Search for the cell housing the specified text and yield its (x, y) center coordinate. 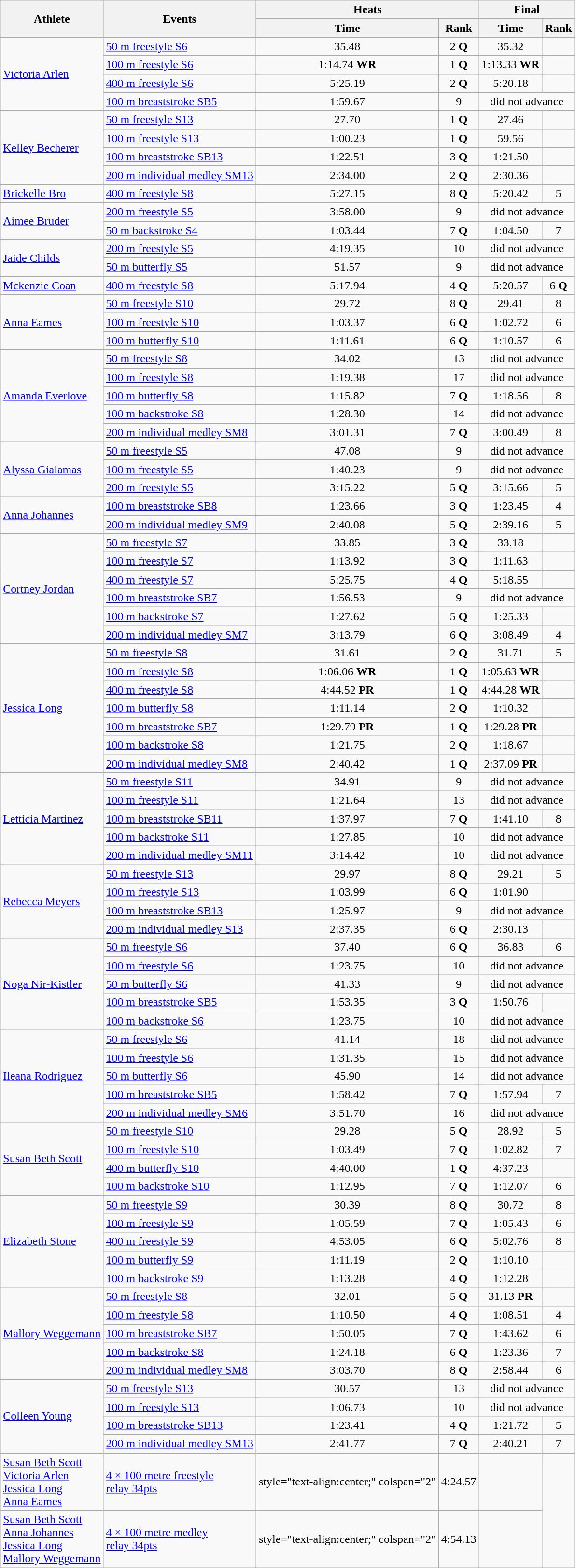
18 (459, 1039)
1:18.67 (511, 745)
30.39 (347, 1205)
1:00.23 (347, 138)
4 × 100 metre medleyrelay 34pts (180, 1539)
1:23.66 (347, 506)
5:18.55 (511, 580)
1:13.28 (347, 1278)
2:34.00 (347, 175)
4:44.28 WR (511, 690)
100 m butterfly S9 (180, 1260)
1:10.50 (347, 1315)
2:30.36 (511, 175)
5:25.75 (347, 580)
2:40.42 (347, 763)
50 m freestyle S9 (180, 1205)
34.02 (347, 359)
47.08 (347, 451)
1:10.32 (511, 708)
1:12.95 (347, 1186)
1:03.99 (347, 892)
1:14.74 WR (347, 65)
Jessica Long (52, 708)
Anna Eames (52, 322)
5:02.76 (511, 1241)
3:51.70 (347, 1112)
2:40.21 (511, 1444)
1:31.35 (347, 1057)
33.85 (347, 543)
30.57 (347, 1388)
1:57.94 (511, 1094)
50 m freestyle S7 (180, 543)
1:21.50 (511, 157)
1:40.23 (347, 469)
31.61 (347, 653)
1:11.19 (347, 1260)
37.40 (347, 947)
Victoria Arlen (52, 74)
Ileana Rodriguez (52, 1076)
200 m individual medley SM9 (180, 524)
1:11.61 (347, 341)
1:15.82 (347, 396)
2:58.44 (511, 1370)
4:37.23 (511, 1168)
100 m backstroke S6 (180, 1021)
1:12.28 (511, 1278)
36.83 (511, 947)
1:53.35 (347, 1002)
50 m freestyle S11 (180, 782)
Final (527, 10)
Heats (367, 10)
1:29.28 PR (511, 727)
Alyssa Gialamas (52, 469)
Letticia Martinez (52, 818)
100 m butterfly S10 (180, 341)
3:15.22 (347, 487)
Events (180, 19)
1:28.30 (347, 414)
1:19.38 (347, 377)
1:25.33 (511, 616)
3:00.49 (511, 432)
5:25.19 (347, 83)
Mckenzie Coan (52, 285)
200 m individual medley SM7 (180, 635)
35.48 (347, 46)
100 m backstroke S9 (180, 1278)
3:13.79 (347, 635)
34.91 (347, 782)
29.41 (511, 304)
1:02.82 (511, 1150)
200 m individual medley SM6 (180, 1112)
3:03.70 (347, 1370)
Susan Beth ScottAnna JohannesJessica LongMallory Weggemann (52, 1539)
400 m freestyle S6 (180, 83)
100 m breaststroke SB8 (180, 506)
50 m backstroke S4 (180, 230)
1:27.62 (347, 616)
1:05.63 WR (511, 671)
100 m backstroke S11 (180, 837)
Colleen Young (52, 1416)
Elizabeth Stone (52, 1241)
30.72 (511, 1205)
1:21.75 (347, 745)
1:04.50 (511, 230)
1:13.92 (347, 561)
5:20.57 (511, 285)
Brickelle Bro (52, 193)
32.01 (347, 1297)
31.71 (511, 653)
400 m freestyle S7 (180, 580)
400 m freestyle S9 (180, 1241)
2:37.09 PR (511, 763)
33.18 (511, 543)
1:06.73 (347, 1407)
35.32 (511, 46)
1:18.56 (511, 396)
5:20.42 (511, 193)
1:25.97 (347, 911)
50 m freestyle S5 (180, 451)
1:58.42 (347, 1094)
59.56 (511, 138)
27.70 (347, 120)
1:21.72 (511, 1425)
1:03.37 (347, 322)
1:27.85 (347, 837)
4:40.00 (347, 1168)
200 m individual medley SM11 (180, 855)
1:03.49 (347, 1150)
51.57 (347, 267)
41.14 (347, 1039)
Rebecca Meyers (52, 901)
2:37.35 (347, 929)
29.28 (347, 1131)
5:20.18 (511, 83)
3:01.31 (347, 432)
4:19.35 (347, 249)
1:37.97 (347, 819)
1:01.90 (511, 892)
1:02.72 (511, 322)
4:53.05 (347, 1241)
1:12.07 (511, 1186)
3:08.49 (511, 635)
1:05.59 (347, 1223)
45.90 (347, 1076)
1:23.45 (511, 506)
2:39.16 (511, 524)
Athlete (52, 19)
5:17.94 (347, 285)
29.72 (347, 304)
Mallory Weggemann (52, 1333)
100 m freestyle S11 (180, 800)
1:10.57 (511, 341)
15 (459, 1057)
100 m backstroke S7 (180, 616)
100 m backstroke S10 (180, 1186)
100 m freestyle S7 (180, 561)
28.92 (511, 1131)
1:59.67 (347, 101)
1:10.10 (511, 1260)
17 (459, 377)
1:41.10 (511, 819)
3:14.42 (347, 855)
4:24.57 (459, 1482)
1:08.51 (511, 1315)
41.33 (347, 984)
1:05.43 (511, 1223)
5:27.15 (347, 193)
1:43.62 (511, 1333)
1:21.64 (347, 800)
4 × 100 metre freestylerelay 34pts (180, 1482)
1:13.33 WR (511, 65)
Amanda Everlove (52, 396)
1:06.06 WR (347, 671)
1:50.76 (511, 1002)
1:22.51 (347, 157)
3:15.66 (511, 487)
4:54.13 (459, 1539)
Aimee Bruder (52, 221)
50 m butterfly S5 (180, 267)
27.46 (511, 120)
Noga Nir-Kistler (52, 984)
31.13 PR (511, 1297)
Cortney Jordan (52, 589)
1:11.63 (511, 561)
1:11.14 (347, 708)
1:50.05 (347, 1333)
100 m freestyle S9 (180, 1223)
1:24.18 (347, 1352)
29.97 (347, 874)
Jaide Childs (52, 258)
29.21 (511, 874)
Susan Beth ScottVictoria ArlenJessica LongAnna Eames (52, 1482)
1:56.53 (347, 598)
2:40.08 (347, 524)
400 m butterfly S10 (180, 1168)
1:29.79 PR (347, 727)
200 m individual medley S13 (180, 929)
1:23.36 (511, 1352)
Anna Johannes (52, 515)
2:41.77 (347, 1444)
2:30.13 (511, 929)
1:23.41 (347, 1425)
Kelley Becherer (52, 147)
3:58.00 (347, 212)
Susan Beth Scott (52, 1159)
100 m freestyle S5 (180, 469)
4:44.52 PR (347, 690)
100 m breaststroke SB11 (180, 819)
16 (459, 1112)
1:03.44 (347, 230)
